Capture the cell that displays the provided text and extract its (x, y) central coordinate. 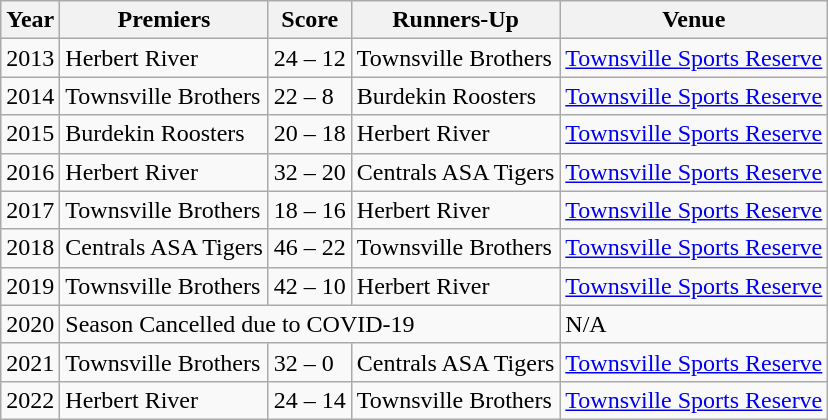
2017 (30, 210)
32 – 20 (310, 172)
Venue (694, 20)
42 – 10 (310, 286)
22 – 8 (310, 96)
2021 (30, 362)
2020 (30, 324)
Runners-Up (455, 20)
46 – 22 (310, 248)
18 – 16 (310, 210)
24 – 12 (310, 58)
Season Cancelled due to COVID-19 (310, 324)
N/A (694, 324)
Score (310, 20)
Premiers (164, 20)
2014 (30, 96)
2018 (30, 248)
2019 (30, 286)
2022 (30, 400)
2015 (30, 134)
24 – 14 (310, 400)
2016 (30, 172)
Year (30, 20)
20 – 18 (310, 134)
2013 (30, 58)
32 – 0 (310, 362)
